Search for the cell housing the specified text and yield its [X, Y] center coordinate. 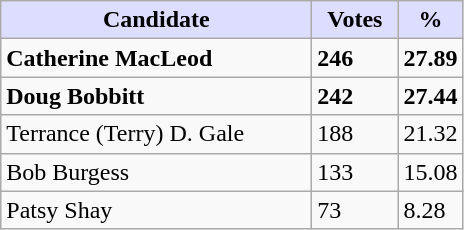
Patsy Shay [156, 210]
133 [355, 172]
Candidate [156, 20]
Catherine MacLeod [156, 58]
21.32 [430, 134]
246 [355, 58]
8.28 [430, 210]
242 [355, 96]
Terrance (Terry) D. Gale [156, 134]
73 [355, 210]
27.44 [430, 96]
Votes [355, 20]
Doug Bobbitt [156, 96]
Bob Burgess [156, 172]
% [430, 20]
27.89 [430, 58]
15.08 [430, 172]
188 [355, 134]
